Capture the cell that displays the provided text and extract its (x, y) central coordinate. 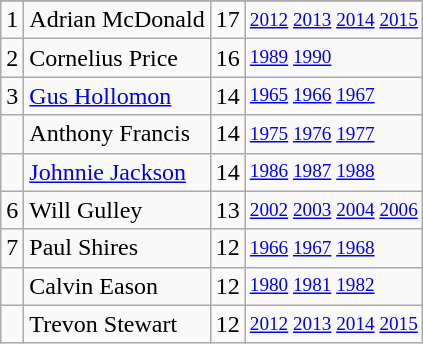
1975 1976 1977 (334, 134)
2002 2003 2004 2006 (334, 210)
Calvin Eason (117, 286)
Cornelius Price (117, 58)
1980 1981 1982 (334, 286)
Paul Shires (117, 248)
Johnnie Jackson (117, 172)
6 (12, 210)
Anthony Francis (117, 134)
1 (12, 20)
13 (228, 210)
1966 1967 1968 (334, 248)
17 (228, 20)
1965 1966 1967 (334, 96)
1986 1987 1988 (334, 172)
Gus Hollomon (117, 96)
7 (12, 248)
Adrian McDonald (117, 20)
Trevon Stewart (117, 324)
3 (12, 96)
2 (12, 58)
16 (228, 58)
1989 1990 (334, 58)
Will Gulley (117, 210)
